Find where the given text appears and provide that cell's center as (x, y) coordinate. 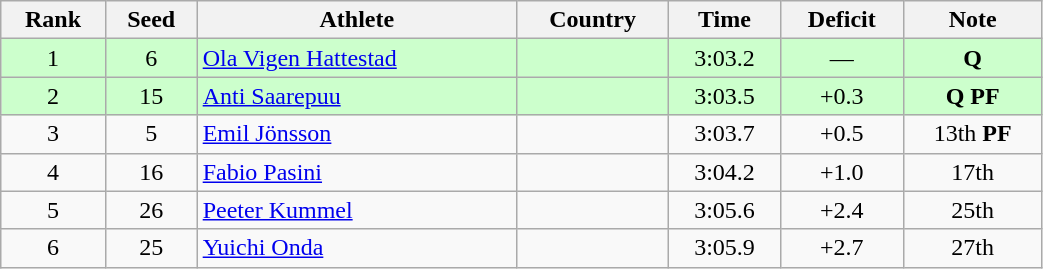
Country (592, 20)
25 (151, 248)
3:05.9 (725, 248)
— (842, 58)
Rank (53, 20)
4 (53, 172)
Peeter Kummel (356, 210)
Deficit (842, 20)
3:03.7 (725, 134)
3:05.6 (725, 210)
3:03.5 (725, 96)
Q (972, 58)
Fabio Pasini (356, 172)
Yuichi Onda (356, 248)
3:04.2 (725, 172)
13th PF (972, 134)
Anti Saarepuu (356, 96)
17th (972, 172)
3 (53, 134)
Seed (151, 20)
Ola Vigen Hattestad (356, 58)
3:03.2 (725, 58)
16 (151, 172)
+0.3 (842, 96)
+2.4 (842, 210)
Time (725, 20)
2 (53, 96)
+1.0 (842, 172)
Athlete (356, 20)
Emil Jönsson (356, 134)
Q PF (972, 96)
+2.7 (842, 248)
1 (53, 58)
+0.5 (842, 134)
Note (972, 20)
26 (151, 210)
25th (972, 210)
27th (972, 248)
15 (151, 96)
